Pinpoint the cell where the given text exists, returning its (X, Y) midpoint coordinate. 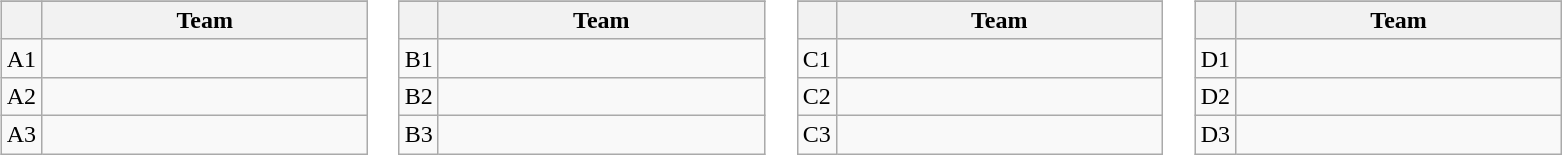
B2 (418, 96)
D1 (1215, 58)
B1 (418, 58)
A1 (21, 58)
C2 (816, 96)
D2 (1215, 96)
C1 (816, 58)
C3 (816, 134)
A2 (21, 96)
B3 (418, 134)
A3 (21, 134)
D3 (1215, 134)
